Extract the (x, y) coordinate from the center of the cell holding the provided text.  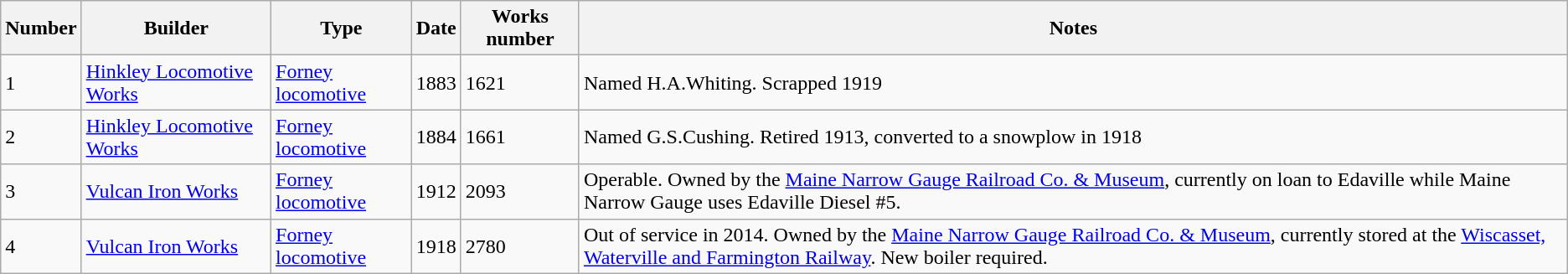
Named H.A.Whiting. Scrapped 1919 (1073, 82)
Named G.S.Cushing. Retired 1913, converted to a snowplow in 1918 (1073, 137)
Number (41, 28)
Builder (176, 28)
2093 (519, 191)
3 (41, 191)
4 (41, 246)
1912 (436, 191)
Notes (1073, 28)
Type (342, 28)
1661 (519, 137)
1 (41, 82)
2 (41, 137)
Date (436, 28)
2780 (519, 246)
Works number (519, 28)
1621 (519, 82)
1884 (436, 137)
Operable. Owned by the Maine Narrow Gauge Railroad Co. & Museum, currently on loan to Edaville while Maine Narrow Gauge uses Edaville Diesel #5. (1073, 191)
1918 (436, 246)
1883 (436, 82)
